Capture the cell that displays the provided text and extract its (x, y) central coordinate. 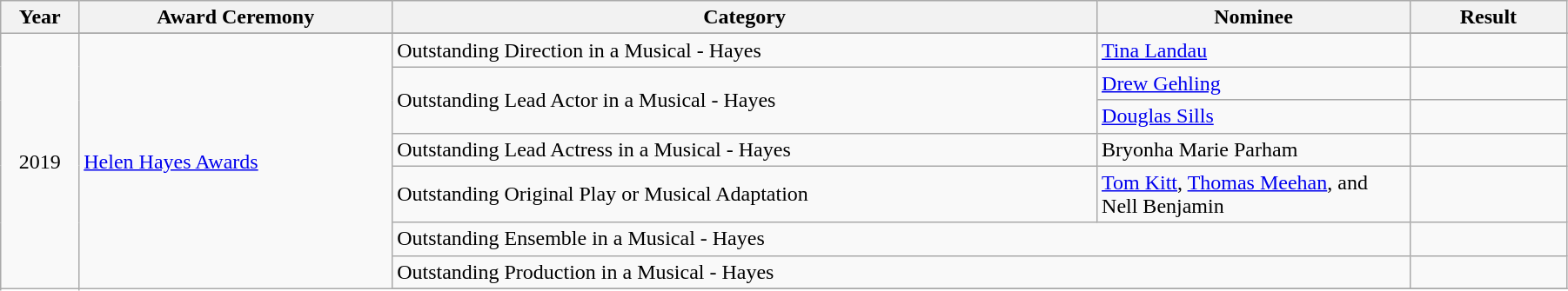
Helen Hayes Awards (236, 162)
Outstanding Ensemble in a Musical - Hayes (901, 239)
Tina Landau (1254, 50)
Douglas Sills (1254, 116)
Nominee (1254, 17)
Outstanding Original Play or Musical Adaptation (745, 195)
2019 (40, 162)
Outstanding Production in a Musical - Hayes (901, 272)
Result (1488, 17)
Outstanding Lead Actress in a Musical - Hayes (745, 149)
Category (745, 17)
Outstanding Direction in a Musical - Hayes (745, 50)
Drew Gehling (1254, 83)
Tom Kitt, Thomas Meehan, and Nell Benjamin (1254, 195)
Bryonha Marie Parham (1254, 149)
Outstanding Lead Actor in a Musical - Hayes (745, 100)
Year (40, 17)
Award Ceremony (236, 17)
